Provide the [X, Y] coordinate of the cell's center where the given text is located.  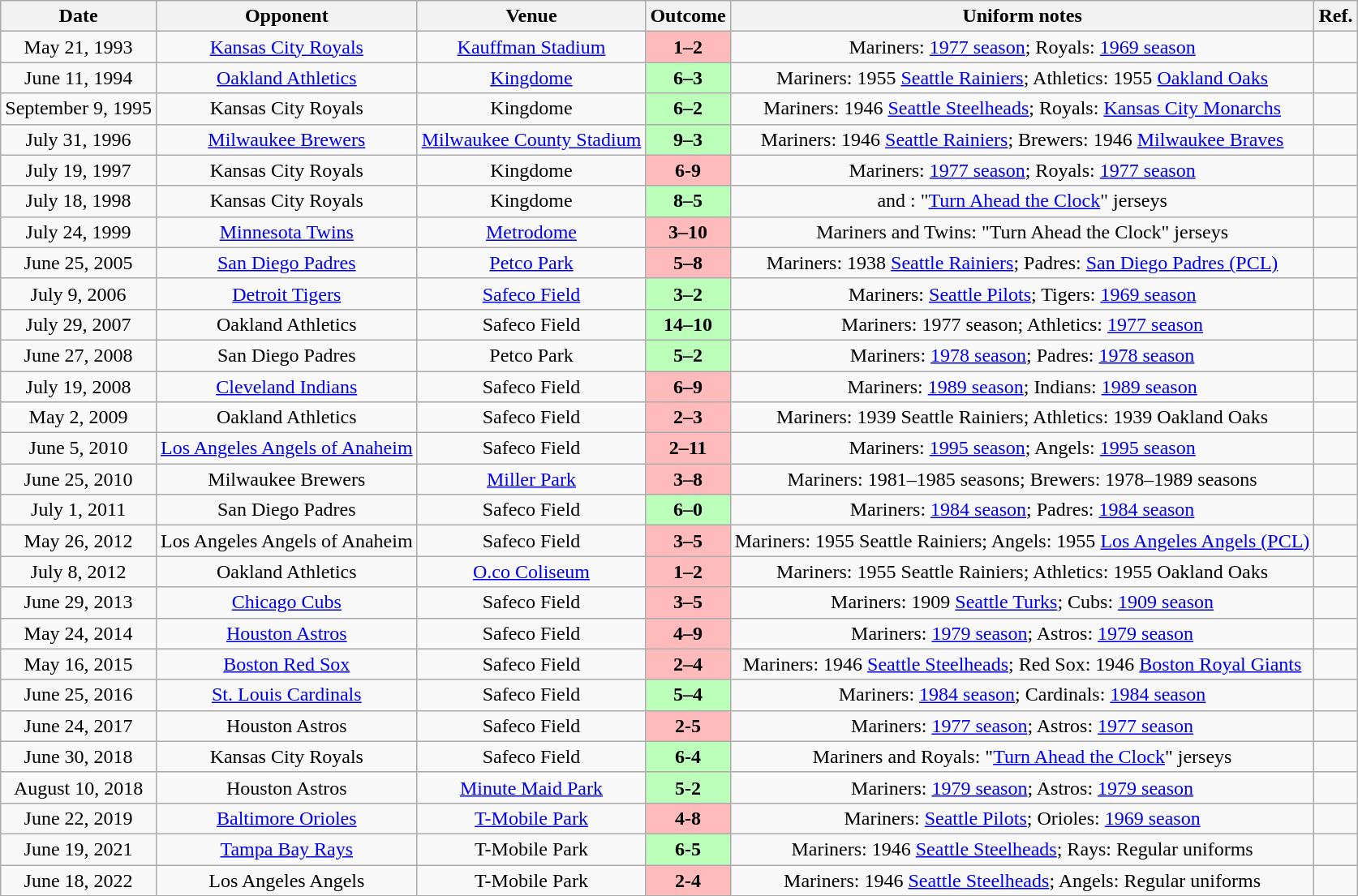
6-9 [688, 170]
Mariners: 1984 season; Padres: 1984 season [1022, 510]
Mariners: 1989 season; Indians: 1989 season [1022, 387]
June 25, 2016 [79, 695]
2-4 [688, 880]
Milwaukee County Stadium [531, 139]
May 21, 1993 [79, 47]
9–3 [688, 139]
Tampa Bay Rays [286, 849]
July 9, 2006 [79, 294]
June 18, 2022 [79, 880]
Mariners: 1977 season; Royals: 1977 season [1022, 170]
6–0 [688, 510]
May 26, 2012 [79, 541]
2–3 [688, 418]
3–8 [688, 479]
Mariners: 1977 season; Athletics: 1977 season [1022, 324]
July 19, 2008 [79, 387]
14–10 [688, 324]
Mariners: 1977 season; Astros: 1977 season [1022, 726]
and : "Turn Ahead the Clock" jerseys [1022, 201]
Uniform notes [1022, 16]
5–4 [688, 695]
July 29, 2007 [79, 324]
July 18, 1998 [79, 201]
St. Louis Cardinals [286, 695]
Mariners: 1955 Seattle Rainiers; Angels: 1955 Los Angeles Angels (PCL) [1022, 541]
Mariners: 1984 season; Cardinals: 1984 season [1022, 695]
Ref. [1335, 16]
Outcome [688, 16]
Mariners and Royals: "Turn Ahead the Clock" jerseys [1022, 757]
5-2 [688, 787]
July 24, 1999 [79, 232]
8–5 [688, 201]
5–8 [688, 263]
Minnesota Twins [286, 232]
2-5 [688, 726]
Mariners: Seattle Pilots; Orioles: 1969 season [1022, 818]
Los Angeles Angels [286, 880]
5–2 [688, 355]
Mariners: 1977 season; Royals: 1969 season [1022, 47]
August 10, 2018 [79, 787]
Minute Maid Park [531, 787]
June 24, 2017 [79, 726]
June 27, 2008 [79, 355]
Date [79, 16]
Mariners: 1939 Seattle Rainiers; Athletics: 1939 Oakland Oaks [1022, 418]
4-8 [688, 818]
Mariners: 1981–1985 seasons; Brewers: 1978–1989 seasons [1022, 479]
June 25, 2005 [79, 263]
6–2 [688, 109]
June 11, 1994 [79, 78]
6-5 [688, 849]
Mariners: 1909 Seattle Turks; Cubs: 1909 season [1022, 602]
June 19, 2021 [79, 849]
July 31, 1996 [79, 139]
June 5, 2010 [79, 448]
Mariners: 1946 Seattle Steelheads; Red Sox: 1946 Boston Royal Giants [1022, 664]
Mariners: 1946 Seattle Steelheads; Royals: Kansas City Monarchs [1022, 109]
July 8, 2012 [79, 572]
Miller Park [531, 479]
Mariners and Twins: "Turn Ahead the Clock" jerseys [1022, 232]
Opponent [286, 16]
3–2 [688, 294]
2–4 [688, 664]
6–3 [688, 78]
4–9 [688, 633]
Mariners: 1946 Seattle Steelheads; Angels: Regular uniforms [1022, 880]
May 16, 2015 [79, 664]
July 1, 2011 [79, 510]
3–10 [688, 232]
Venue [531, 16]
June 30, 2018 [79, 757]
June 22, 2019 [79, 818]
6–9 [688, 387]
Mariners: 1995 season; Angels: 1995 season [1022, 448]
May 2, 2009 [79, 418]
July 19, 1997 [79, 170]
Mariners: 1978 season; Padres: 1978 season [1022, 355]
June 25, 2010 [79, 479]
Mariners: 1938 Seattle Rainiers; Padres: San Diego Padres (PCL) [1022, 263]
2–11 [688, 448]
Mariners: 1946 Seattle Steelheads; Rays: Regular uniforms [1022, 849]
Chicago Cubs [286, 602]
Detroit Tigers [286, 294]
6-4 [688, 757]
Baltimore Orioles [286, 818]
June 29, 2013 [79, 602]
O.co Coliseum [531, 572]
Cleveland Indians [286, 387]
Metrodome [531, 232]
September 9, 1995 [79, 109]
Boston Red Sox [286, 664]
May 24, 2014 [79, 633]
Mariners: 1946 Seattle Rainiers; Brewers: 1946 Milwaukee Braves [1022, 139]
Mariners: Seattle Pilots; Tigers: 1969 season [1022, 294]
Kauffman Stadium [531, 47]
